Capture the cell that displays the provided text and extract its [x, y] central coordinate. 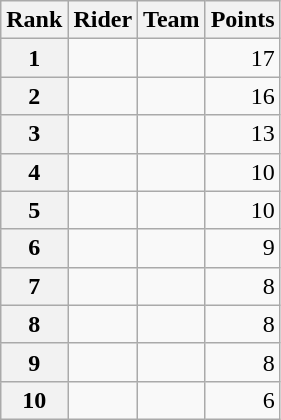
1 [34, 58]
Points [242, 20]
7 [34, 286]
5 [34, 210]
3 [34, 134]
4 [34, 172]
13 [242, 134]
16 [242, 96]
17 [242, 58]
2 [34, 96]
Rank [34, 20]
Rider [103, 20]
Team [172, 20]
